Return (X, Y) of the center of cell containing provided text 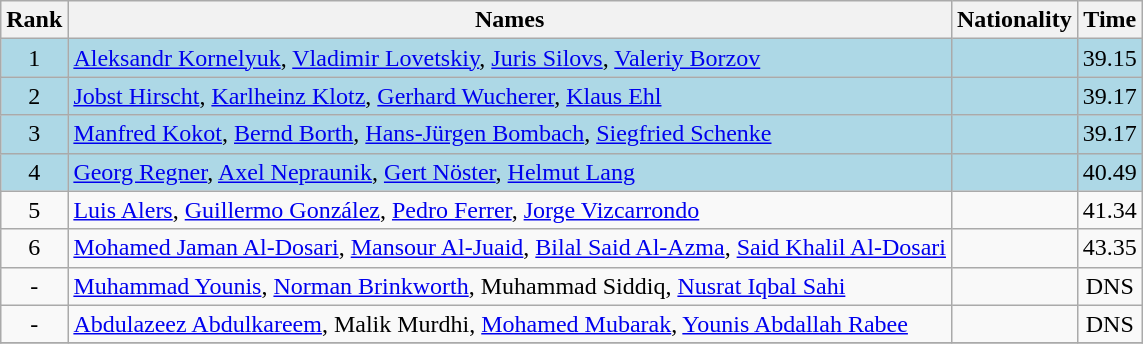
Mohamed Jaman Al-Dosari, Mansour Al-Juaid, Bilal Said Al-Azma, Said Khalil Al-Dosari (510, 248)
Names (510, 20)
Jobst Hirscht, Karlheinz Klotz, Gerhard Wucherer, Klaus Ehl (510, 96)
4 (34, 172)
Abdulazeez Abdulkareem, Malik Murdhi, Mohamed Mubarak, Younis Abdallah Rabee (510, 324)
6 (34, 248)
Muhammad Younis, Norman Brinkworth, Muhammad Siddiq, Nusrat Iqbal Sahi (510, 286)
Luis Alers, Guillermo González, Pedro Ferrer, Jorge Vizcarrondo (510, 210)
1 (34, 58)
Georg Regner, Axel Nepraunik, Gert Nöster, Helmut Lang (510, 172)
2 (34, 96)
5 (34, 210)
40.49 (1110, 172)
Time (1110, 20)
Nationality (1014, 20)
41.34 (1110, 210)
39.15 (1110, 58)
3 (34, 134)
Manfred Kokot, Bernd Borth, Hans-Jürgen Bombach, Siegfried Schenke (510, 134)
Aleksandr Kornelyuk, Vladimir Lovetskiy, Juris Silovs, Valeriy Borzov (510, 58)
Rank (34, 20)
43.35 (1110, 248)
